Detect which cell encompasses the target text, then output its [X, Y] center coordinate. 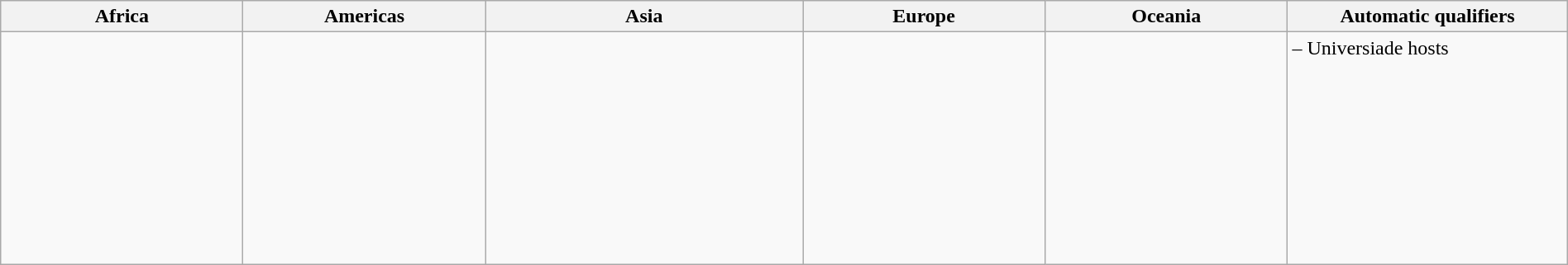
– Universiade hosts [1427, 149]
Automatic qualifiers [1427, 17]
Americas [364, 17]
Asia [643, 17]
Oceania [1166, 17]
Africa [122, 17]
Europe [923, 17]
